For the text-containing cell, return its midpoint in (x, y) coordinate format. 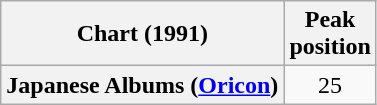
Peak position (330, 34)
Chart (1991) (142, 34)
25 (330, 85)
Japanese Albums (Oricon) (142, 85)
